Extract the (x, y) coordinate from the center of the cell holding the provided text.  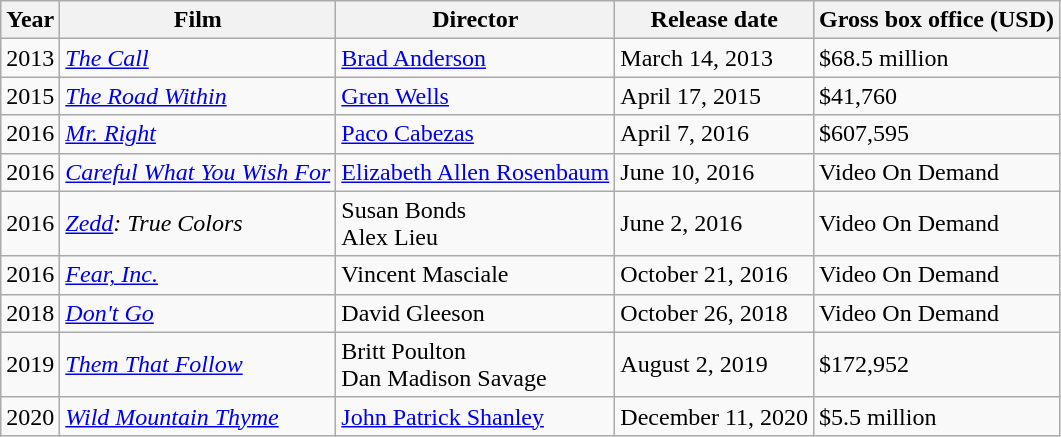
Paco Cabezas (476, 134)
$41,760 (937, 96)
$607,595 (937, 134)
Susan BondsAlex Lieu (476, 224)
Wild Mountain Thyme (198, 416)
Year (30, 20)
David Gleeson (476, 313)
March 14, 2013 (714, 58)
2020 (30, 416)
April 17, 2015 (714, 96)
$68.5 million (937, 58)
Vincent Masciale (476, 275)
Careful What You Wish For (198, 172)
Zedd: True Colors (198, 224)
The Call (198, 58)
Film (198, 20)
$5.5 million (937, 416)
2018 (30, 313)
Gross box office (USD) (937, 20)
Director (476, 20)
Don't Go (198, 313)
Gren Wells (476, 96)
October 21, 2016 (714, 275)
Them That Follow (198, 364)
Elizabeth Allen Rosenbaum (476, 172)
Mr. Right (198, 134)
Release date (714, 20)
2013 (30, 58)
2019 (30, 364)
Fear, Inc. (198, 275)
2015 (30, 96)
August 2, 2019 (714, 364)
June 2, 2016 (714, 224)
$172,952 (937, 364)
October 26, 2018 (714, 313)
The Road Within (198, 96)
Brad Anderson (476, 58)
December 11, 2020 (714, 416)
June 10, 2016 (714, 172)
John Patrick Shanley (476, 416)
Britt PoultonDan Madison Savage (476, 364)
April 7, 2016 (714, 134)
